Scan for the cell matching the given text and deliver its [X, Y] coordinate at center. 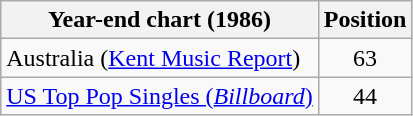
Year-end chart (1986) [160, 20]
44 [365, 96]
US Top Pop Singles (Billboard) [160, 96]
Position [365, 20]
Australia (Kent Music Report) [160, 58]
63 [365, 58]
